Provide the (x, y) coordinate of the cell's center where the given text is located.  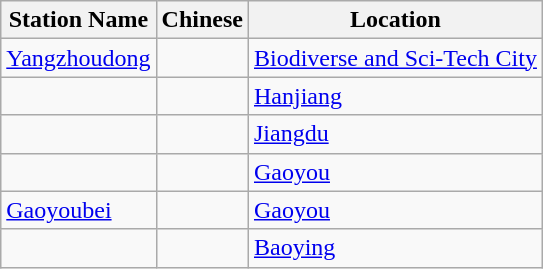
Chinese (202, 20)
Biodiverse and Sci-Tech City (395, 58)
Station Name (78, 20)
Location (395, 20)
Baoying (395, 248)
Gaoyoubei (78, 210)
Jiangdu (395, 134)
Hanjiang (395, 96)
Yangzhoudong (78, 58)
